Identify which cell holds the provided text, then report its (x, y) central coordinate. 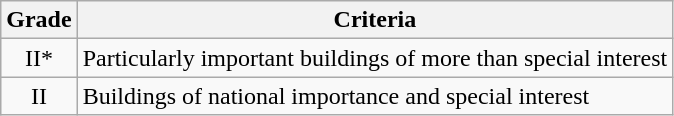
Buildings of national importance and special interest (375, 96)
Particularly important buildings of more than special interest (375, 58)
II (39, 96)
Grade (39, 20)
Criteria (375, 20)
II* (39, 58)
